Pinpoint the cell where the given text exists, returning its (x, y) midpoint coordinate. 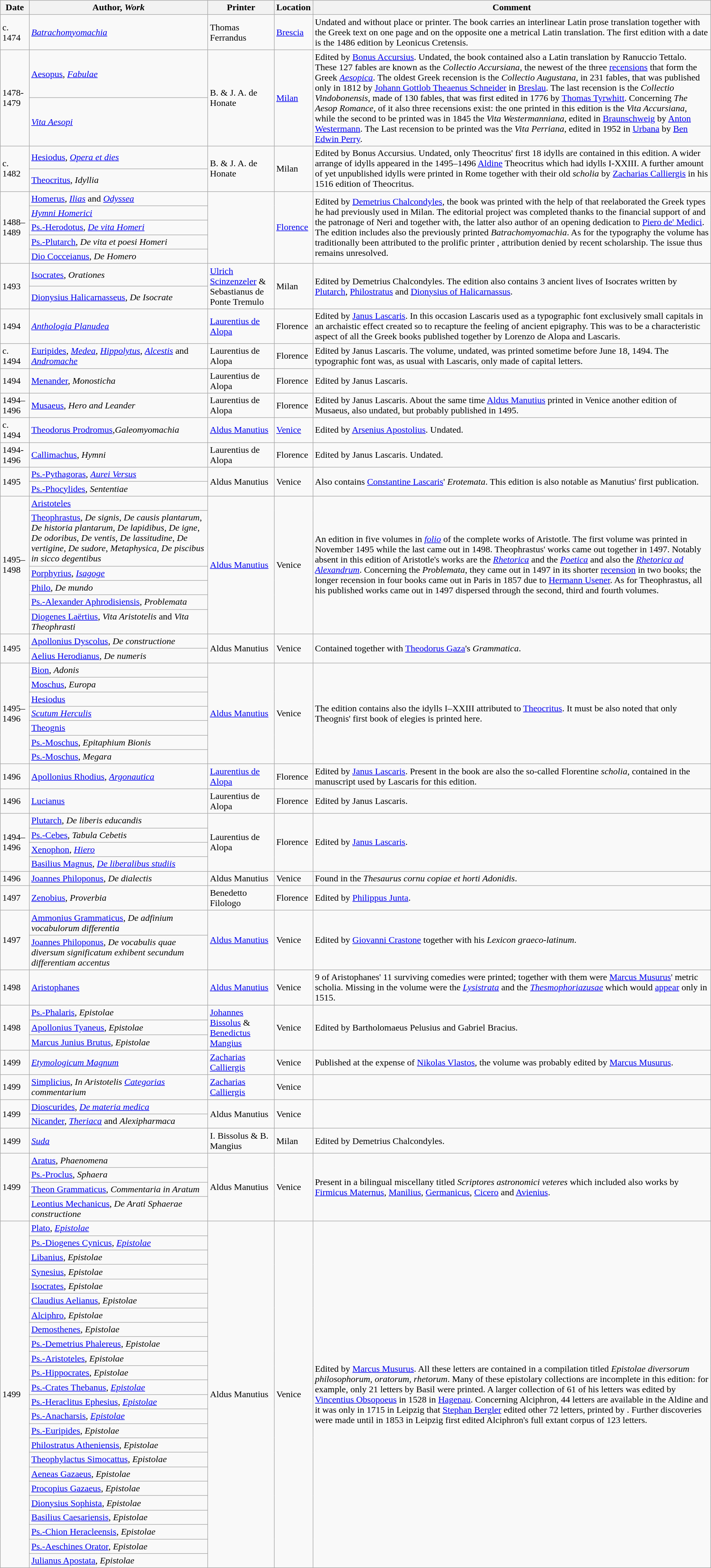
Theognis (118, 728)
Isocrates, Orationes (118, 275)
Aeneas Gazaeus, Epistolae (118, 1474)
Printer (241, 8)
Benedetto Filologo (241, 898)
Vita Aesopi (118, 122)
Basilius Magnus, De liberalibus studiis (118, 864)
c. 1482 (15, 169)
Found in the Thesaurus cornu copiae et horti Adonidis. (512, 878)
Philostratus Atheniensis, Epistolae (118, 1445)
Simplicius, In Aristotelis Categorias commentarium (118, 1087)
Ps.-Moschus, Megara (118, 757)
Date (15, 8)
Etymologicum Magnum (118, 1063)
1494-1496 (15, 455)
I. Bissolus & B. Mangius (241, 1141)
1488–1489 (15, 227)
Plutarch, De liberis educandis (118, 821)
Lucianus (118, 801)
Isocrates, Epistolae (118, 1286)
Libanius, Epistolae (118, 1257)
Marcus Junius Brutus, Epistolae (118, 1043)
Moschus, Europa (118, 684)
Ps.-Heraclitus Ephesius, Epistolae (118, 1402)
Theon Grammaticus, Commentaria in Aratum (118, 1189)
Apollonius Rhodius, Argonautica (118, 777)
Apollonius Tyaneus, Epistolae (118, 1027)
Musaeus, Hero and Leander (118, 405)
Ps.-Phocylides, Sententiae (118, 489)
Ps.-Aeschines Orator, Epistolae (118, 1546)
Ps.-Pythagoras, Aurei Versus (118, 474)
Demosthenes, Epistolae (118, 1330)
Also contains Constantine Lascaris' Erotemata. This edition is also notable as Manutius' first publication. (512, 482)
Author, Work (118, 8)
Apollonius Dyscolus, De constructione (118, 641)
1495–1496 (15, 713)
Diogenes Laërtius, Vita Aristotelis and Vita Theophrasti (118, 622)
Contained together with Theodorus Gaza's Grammatica. (512, 648)
Ps.-Hippocrates, Epistolae (118, 1373)
1478-1479 (15, 98)
Edited by Demetrius Chalcondyles. (512, 1141)
Ps.-Alexander Aphrodisiensis, Problemata (118, 602)
Alciphro, Epistolae (118, 1315)
Julianus Apostata, Epistolae (118, 1561)
1493 (15, 286)
Ps.-Moschus, Epitaphium Bionis (118, 742)
Ps.-Proclus, Sphaera (118, 1175)
Synesius, Epistolae (118, 1272)
1495–1498 (15, 565)
Ps.-Crates Thebanus, Epistolae (118, 1387)
Ps.-Anacharsis, Epistolae (118, 1416)
Ps.-Euripides, Epistolae (118, 1431)
Dio Cocceianus, De Homero (118, 256)
Edited by Bartholomaeus Pelusius and Gabriel Bracius. (512, 1028)
Location (294, 8)
Claudius Aelianus, Epistolae (118, 1300)
Xenophon, Hiero (118, 849)
Callimachus, Hymni (118, 455)
Brescia (294, 32)
Johannes Bissolus & Benedictus Mangius (241, 1028)
Aesopus, Fabulae (118, 74)
Menander, Monosticha (118, 380)
Edited by Giovanni Crastone together with his Lexicon graeco-latinum. (512, 940)
Comment (512, 8)
Basilius Caesariensis, Epistolae (118, 1517)
Ps.-Herodotus, De vita Homeri (118, 227)
Hesiodus, Opera et dies (118, 158)
Dionysius Sophista, Epistolae (118, 1503)
Plato, Epistolae (118, 1228)
Theodorus Prodromus,Galeomyomachia (118, 430)
Porphyrius, Isagoge (118, 573)
Joannes Philoponus, De vocabulis quae diversum significatum exhibent secundum differentiam accentus (118, 952)
Ps.-Aristoteles, Epistolae (118, 1358)
Theocritus, Idyllia (118, 180)
Ammonius Grammaticus, De adfinium vocabulorum differentia (118, 922)
Ps.-Demetrius Phalereus, Epistolae (118, 1344)
Suda (118, 1141)
Aristoteles (118, 503)
Scutum Herculis (118, 714)
Hesiodus (118, 699)
Ps.-Diogenes Cynicus, Epistolae (118, 1243)
Anthologia Planudea (118, 326)
Ps.-Plutarch, De vita et poesi Homeri (118, 242)
Edited by Arsenius Apostolius. Undated. (512, 430)
Published at the expense of Nikolas Vlastos, the volume was probably edited by Marcus Musurus. (512, 1063)
Nicander, Theriaca and Alexipharmaca (118, 1121)
Zenobius, Proverbia (118, 898)
Dionysius Halicarnasseus, De Isocrate (118, 298)
Edited by Janus Lascaris. Undated. (512, 455)
Aelius Herodianus, De numeris (118, 656)
Dioscurides, De materia medica (118, 1107)
Procopius Gazaeus, Epistolae (118, 1488)
Joannes Philoponus, De dialectis (118, 878)
Ps.-Cebes, Tabula Cebetis (118, 835)
Theophylactus Simocattus, Epistolae (118, 1459)
Aristophanes (118, 987)
Ps.-Phalaris, Epistolae (118, 1013)
Bion, Adonis (118, 670)
Hymni Homerici (118, 213)
Edited by Philippus Junta. (512, 898)
Euripides, Medea, Hippolytus, Alcestis and Andromache (118, 356)
Homerus, Ilias and Odyssea (118, 199)
Leontius Mechanicus, De Arati Sphaerae constructione (118, 1209)
Aratus, Phaenomena (118, 1160)
Philo, De mundo (118, 588)
c. 1474 (15, 32)
Ps.-Chion Heracleensis, Epistolae (118, 1532)
Batrachomyomachia (118, 32)
Ulrich Scinzenzeler & Sebastianus de Ponte Tremulo (241, 286)
Thomas Ferrandus (241, 32)
